Locate the cell with the specified text and output its [x, y] center coordinate. 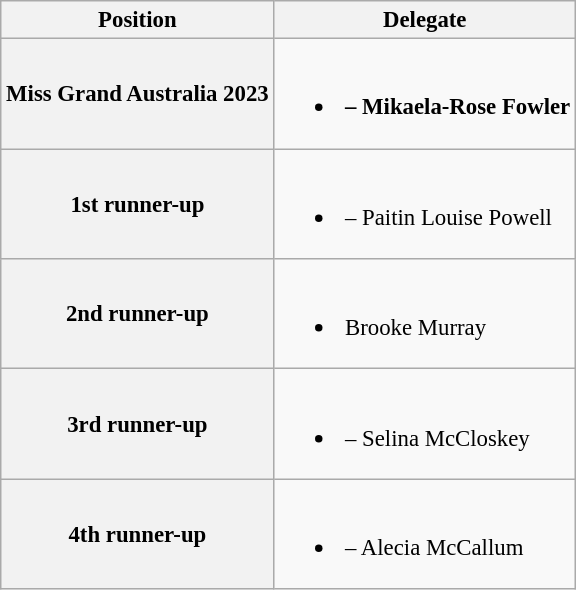
– Selina McCloskey [425, 424]
3rd runner-up [138, 424]
– Paitin Louise Powell [425, 204]
Delegate [425, 20]
1st runner-up [138, 204]
Position [138, 20]
Brooke Murray [425, 314]
2nd runner-up [138, 314]
– Mikaela-Rose Fowler [425, 94]
– Alecia McCallum [425, 534]
4th runner-up [138, 534]
Miss Grand Australia 2023 [138, 94]
